Identify which cell holds the provided text, then report its (X, Y) central coordinate. 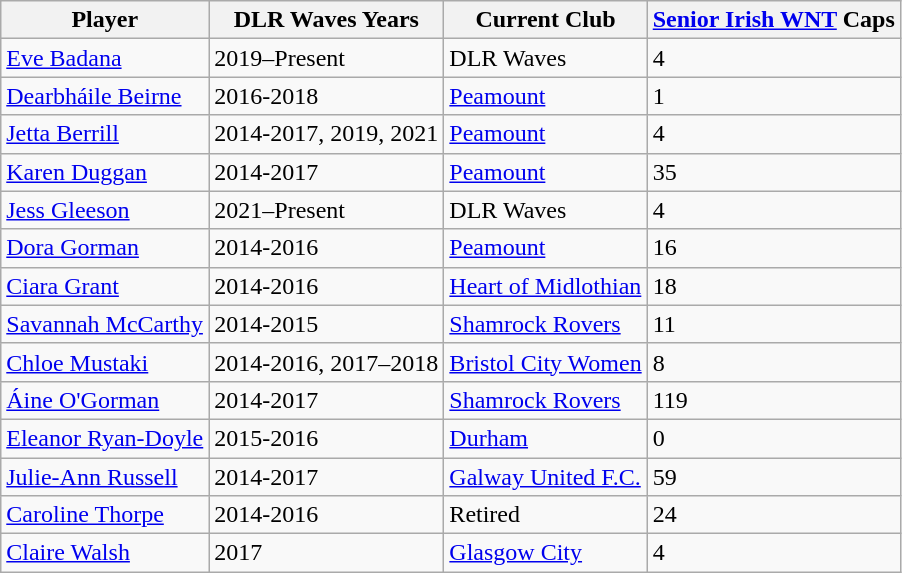
2021–Present (326, 210)
Claire Walsh (105, 553)
Karen Duggan (105, 172)
Chloe Mustaki (105, 362)
Áine O'Gorman (105, 400)
59 (774, 477)
119 (774, 400)
2017 (326, 553)
0 (774, 438)
24 (774, 515)
Player (105, 20)
Bristol City Women (546, 362)
Eve Badana (105, 58)
16 (774, 248)
Eleanor Ryan-Doyle (105, 438)
Heart of Midlothian (546, 286)
Retired (546, 515)
Caroline Thorpe (105, 515)
Glasgow City (546, 553)
Senior Irish WNT Caps (774, 20)
Durham (546, 438)
2019–Present (326, 58)
Jess Gleeson (105, 210)
35 (774, 172)
Dearbháile Beirne (105, 96)
Current Club (546, 20)
Jetta Berrill (105, 134)
2014-2016, 2017–2018 (326, 362)
DLR Waves Years (326, 20)
2014-2015 (326, 324)
Dora Gorman (105, 248)
8 (774, 362)
11 (774, 324)
2016-2018 (326, 96)
1 (774, 96)
Galway United F.C. (546, 477)
2015-2016 (326, 438)
2014-2017, 2019, 2021 (326, 134)
Savannah McCarthy (105, 324)
Julie-Ann Russell (105, 477)
Ciara Grant (105, 286)
18 (774, 286)
